Output the [x, y] coordinate of the center of the cell containing the given text.  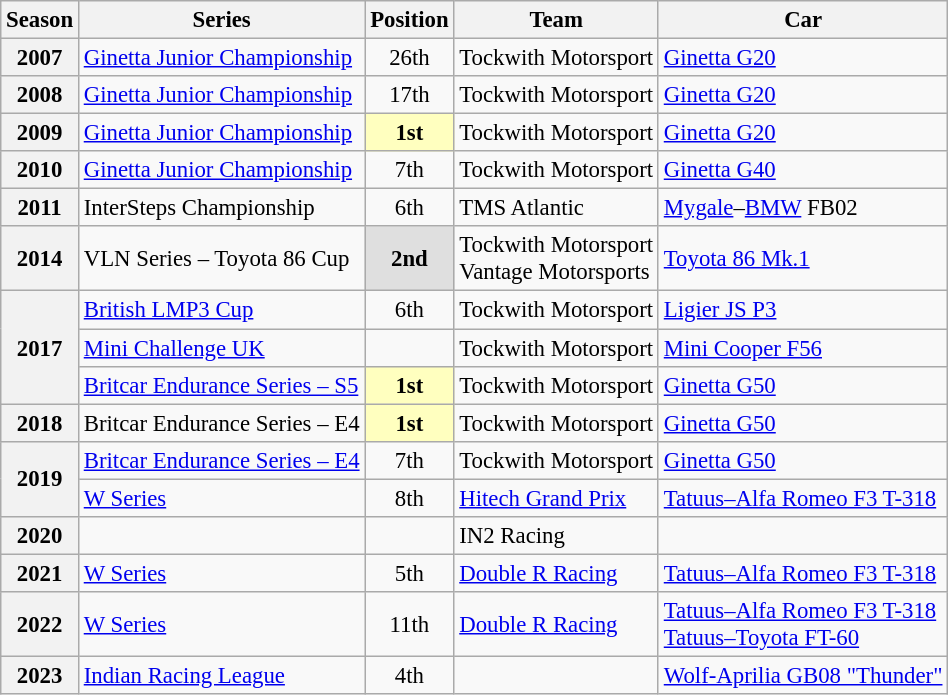
2014 [40, 258]
8th [410, 498]
Position [410, 20]
Indian Racing League [221, 675]
2008 [40, 95]
2017 [40, 348]
Ligier JS P3 [802, 310]
Mini Cooper F56 [802, 348]
Season [40, 20]
InterSteps Championship [221, 208]
2009 [40, 133]
Wolf-Aprilia GB08 "Thunder" [802, 675]
VLN Series – Toyota 86 Cup [221, 258]
17th [410, 95]
Car [802, 20]
Hitech Grand Prix [556, 498]
2019 [40, 478]
2nd [410, 258]
IN2 Racing [556, 536]
Tatuus–Alfa Romeo F3 T-318Tatuus–Toyota FT-60 [802, 624]
4th [410, 675]
11th [410, 624]
Team [556, 20]
2018 [40, 423]
2020 [40, 536]
TMS Atlantic [556, 208]
5th [410, 573]
Series [221, 20]
Ginetta G40 [802, 170]
2011 [40, 208]
Britcar Endurance Series – S5 [221, 385]
2023 [40, 675]
Tockwith MotorsportVantage Motorsports [556, 258]
2022 [40, 624]
2007 [40, 58]
26th [410, 58]
Mygale–BMW FB02 [802, 208]
2021 [40, 573]
British LMP3 Cup [221, 310]
Mini Challenge UK [221, 348]
Toyota 86 Mk.1 [802, 258]
2010 [40, 170]
